Output the (x, y) coordinate of the center of the cell containing the given text.  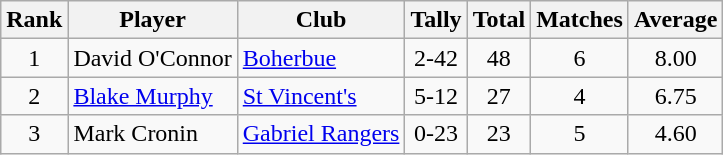
Club (321, 20)
St Vincent's (321, 96)
Total (499, 20)
48 (499, 58)
4.60 (676, 134)
8.00 (676, 58)
4 (580, 96)
Matches (580, 20)
Rank (34, 20)
6 (580, 58)
2-42 (436, 58)
1 (34, 58)
5 (580, 134)
Blake Murphy (152, 96)
Mark Cronin (152, 134)
Player (152, 20)
Tally (436, 20)
5-12 (436, 96)
3 (34, 134)
David O'Connor (152, 58)
2 (34, 96)
Gabriel Rangers (321, 134)
23 (499, 134)
Average (676, 20)
Boherbue (321, 58)
6.75 (676, 96)
0-23 (436, 134)
27 (499, 96)
